Output the [X, Y] coordinate of the center of the cell containing the given text.  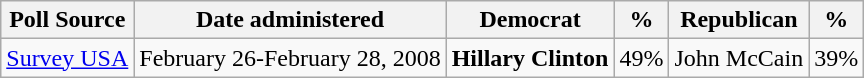
John McCain [739, 58]
Poll Source [68, 20]
Republican [739, 20]
Hillary Clinton [530, 58]
39% [836, 58]
Democrat [530, 20]
Date administered [290, 20]
February 26-February 28, 2008 [290, 58]
Survey USA [68, 58]
49% [642, 58]
